Output the [X, Y] coordinate of the center of the cell containing the given text.  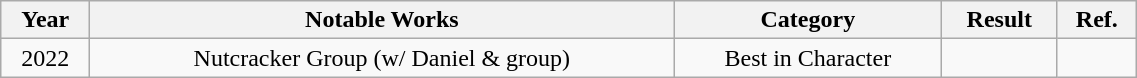
Category [808, 20]
Notable Works [382, 20]
Ref. [1097, 20]
Best in Character [808, 58]
Nutcracker Group (w/ Daniel & group) [382, 58]
Result [1000, 20]
2022 [46, 58]
Year [46, 20]
